Search for the cell housing the specified text and yield its [X, Y] center coordinate. 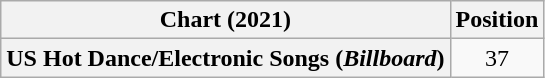
US Hot Dance/Electronic Songs (Billboard) [226, 58]
Position [497, 20]
Chart (2021) [226, 20]
37 [497, 58]
